Capture the cell that displays the provided text and extract its (X, Y) central coordinate. 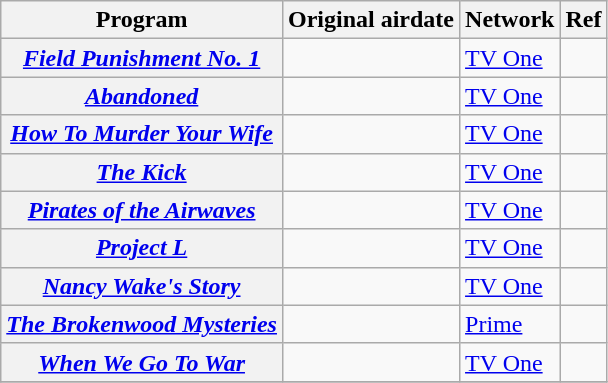
Prime (510, 324)
The Brokenwood Mysteries (142, 324)
Nancy Wake's Story (142, 286)
The Kick (142, 172)
When We Go To War (142, 362)
Field Punishment No. 1 (142, 58)
Network (510, 20)
Ref (584, 20)
Pirates of the Airwaves (142, 210)
Original airdate (370, 20)
Abandoned (142, 96)
Program (142, 20)
How To Murder Your Wife (142, 134)
Project L (142, 248)
